Return the [x, y] coordinate for the center point of the cell that contains the specified text.  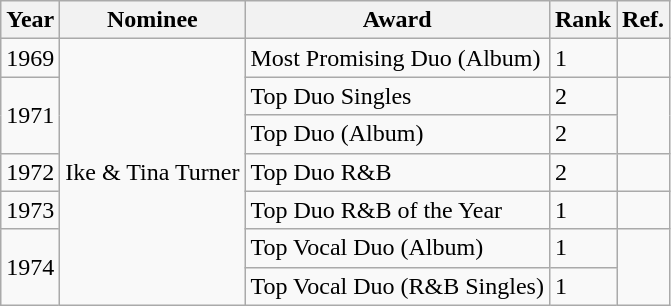
Rank [582, 20]
Top Duo R&B of the Year [397, 210]
Award [397, 20]
Most Promising Duo (Album) [397, 58]
Ike & Tina Turner [152, 172]
Top Duo (Album) [397, 134]
1969 [30, 58]
1973 [30, 210]
Year [30, 20]
1974 [30, 267]
1972 [30, 172]
Ref. [644, 20]
Top Duo R&B [397, 172]
Top Vocal Duo (Album) [397, 248]
Nominee [152, 20]
Top Duo Singles [397, 96]
Top Vocal Duo (R&B Singles) [397, 286]
1971 [30, 115]
